Search for the cell housing the specified text and yield its (x, y) center coordinate. 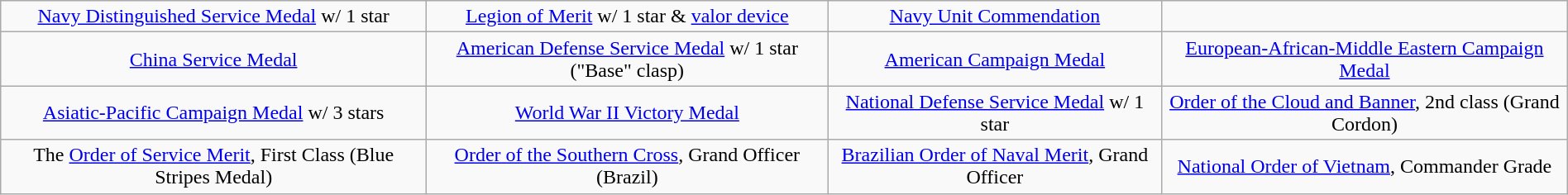
The Order of Service Merit, First Class (Blue Stripes Medal) (213, 167)
Navy Unit Commendation (995, 17)
American Campaign Medal (995, 59)
European-African-Middle Eastern Campaign Medal (1365, 59)
Navy Distinguished Service Medal w/ 1 star (213, 17)
American Defense Service Medal w/ 1 star ("Base" clasp) (628, 59)
Brazilian Order of Naval Merit, Grand Officer (995, 167)
World War II Victory Medal (628, 112)
Legion of Merit w/ 1 star & valor device (628, 17)
National Order of Vietnam, Commander Grade (1365, 167)
National Defense Service Medal w/ 1 star (995, 112)
Order of the Southern Cross, Grand Officer (Brazil) (628, 167)
Order of the Cloud and Banner, 2nd class (Grand Cordon) (1365, 112)
Asiatic-Pacific Campaign Medal w/ 3 stars (213, 112)
China Service Medal (213, 59)
